Pinpoint the cell where the given text exists, returning its (x, y) midpoint coordinate. 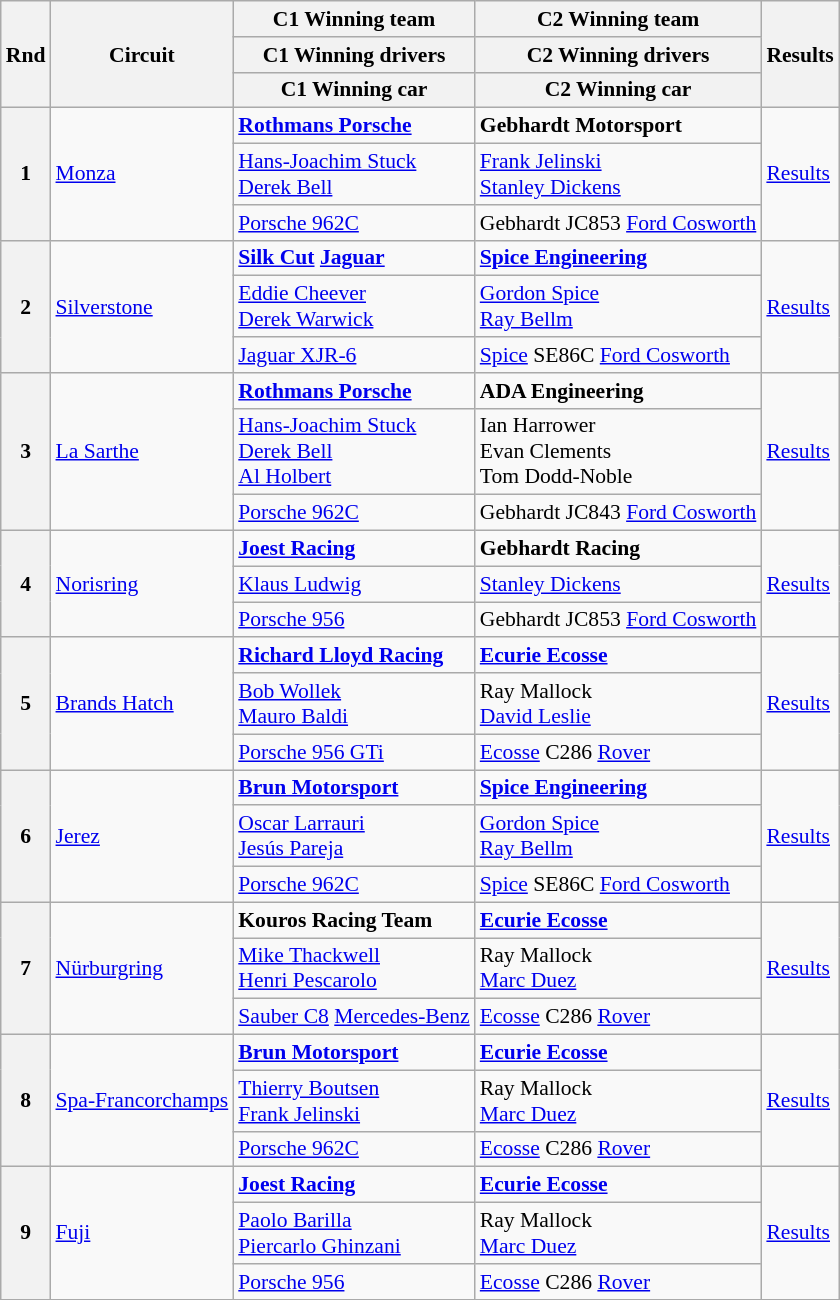
La Sarthe (142, 452)
Ian Harrower Evan Clements Tom Dodd-Noble (618, 452)
Mike Thackwell Henri Pescarolo (354, 968)
6 (26, 836)
Richard Lloyd Racing (354, 656)
Eddie Cheever Derek Warwick (354, 306)
C1 Winning drivers (354, 55)
C2 Winning drivers (618, 55)
4 (26, 584)
7 (26, 968)
Silverstone (142, 306)
Fuji (142, 1233)
Hans-Joachim Stuck Derek Bell (354, 174)
Klaus Ludwig (354, 584)
9 (26, 1233)
Stanley Dickens (618, 584)
Hans-Joachim Stuck Derek Bell Al Holbert (354, 452)
C1 Winning team (354, 19)
Porsche 956 GTi (354, 752)
5 (26, 704)
Jerez (142, 836)
3 (26, 452)
Ray Mallock David Leslie (618, 704)
ADA Engineering (618, 391)
1 (26, 174)
Paolo Barilla Piercarlo Ghinzani (354, 1234)
Gebhardt Racing (618, 549)
Circuit (142, 54)
Kouros Racing Team (354, 920)
8 (26, 1101)
Monza (142, 174)
C1 Winning car (354, 90)
Frank Jelinski Stanley Dickens (618, 174)
Brands Hatch (142, 704)
Thierry Boutsen Frank Jelinski (354, 1100)
Oscar Larrauri Jesús Pareja (354, 836)
Sauber C8 Mercedes-Benz (354, 1017)
Jaguar XJR-6 (354, 355)
Gebhardt Motorsport (618, 126)
Rnd (26, 54)
C2 Winning team (618, 19)
2 (26, 306)
C2 Winning car (618, 90)
Bob Wollek Mauro Baldi (354, 704)
Norisring (142, 584)
Spa-Francorchamps (142, 1101)
Gebhardt JC843 Ford Cosworth (618, 513)
Silk Cut Jaguar (354, 258)
Nürburgring (142, 968)
